From the cell containing the given text, extract its center point as [x, y] coordinate. 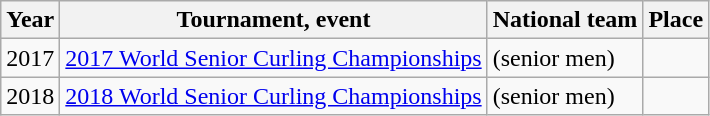
National team [565, 20]
Place [676, 20]
Year [30, 20]
2017 World Senior Curling Championships [274, 58]
2018 World Senior Curling Championships [274, 96]
Tournament, event [274, 20]
2017 [30, 58]
2018 [30, 96]
